Output the [X, Y] coordinate of the center of the cell containing the given text.  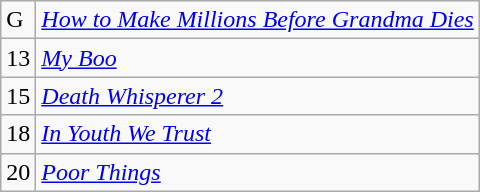
How to Make Millions Before Grandma Dies [258, 20]
Poor Things [258, 172]
18 [18, 134]
13 [18, 58]
My Boo [258, 58]
20 [18, 172]
15 [18, 96]
G [18, 20]
Death Whisperer 2 [258, 96]
In Youth We Trust [258, 134]
